From the cell containing the given text, extract its center point as [x, y] coordinate. 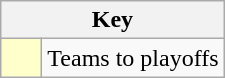
Key [112, 20]
Teams to playoffs [133, 58]
